Scan for the cell matching the given text and deliver its (X, Y) coordinate at center. 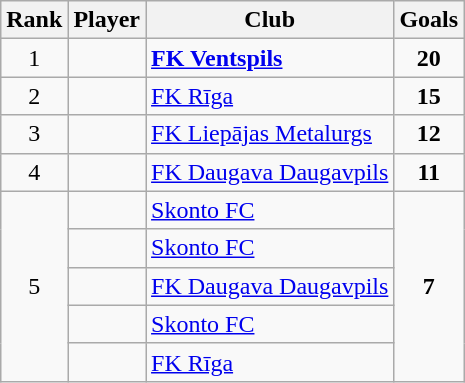
20 (429, 58)
FK Liepājas Metalurgs (270, 134)
FK Ventspils (270, 58)
Player (107, 20)
Rank (34, 20)
1 (34, 58)
5 (34, 286)
15 (429, 96)
11 (429, 172)
4 (34, 172)
Club (270, 20)
Goals (429, 20)
2 (34, 96)
12 (429, 134)
3 (34, 134)
7 (429, 286)
